Return (X, Y) of the center of cell containing provided text 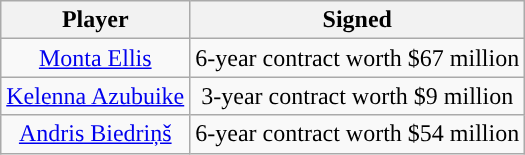
6-year contract worth $54 million (358, 134)
Player (96, 20)
Kelenna Azubuike (96, 96)
Signed (358, 20)
6-year contract worth $67 million (358, 58)
Monta Ellis (96, 58)
3-year contract worth $9 million (358, 96)
Andris Biedriņš (96, 134)
